Determine the (x, y) coordinate at the center of the cell enclosing the given text.  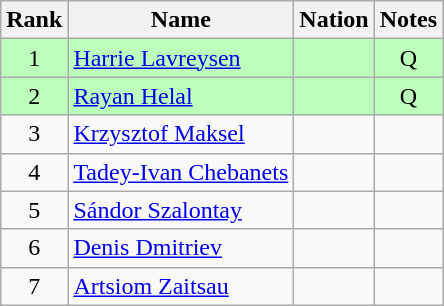
Artsiom Zaitsau (181, 286)
Rank (34, 20)
5 (34, 210)
Denis Dmitriev (181, 248)
6 (34, 248)
4 (34, 172)
3 (34, 134)
7 (34, 286)
Name (181, 20)
Sándor Szalontay (181, 210)
Nation (334, 20)
Tadey-Ivan Chebanets (181, 172)
1 (34, 58)
Notes (408, 20)
2 (34, 96)
Harrie Lavreysen (181, 58)
Rayan Helal (181, 96)
Krzysztof Maksel (181, 134)
